Capture the cell that displays the provided text and extract its (x, y) central coordinate. 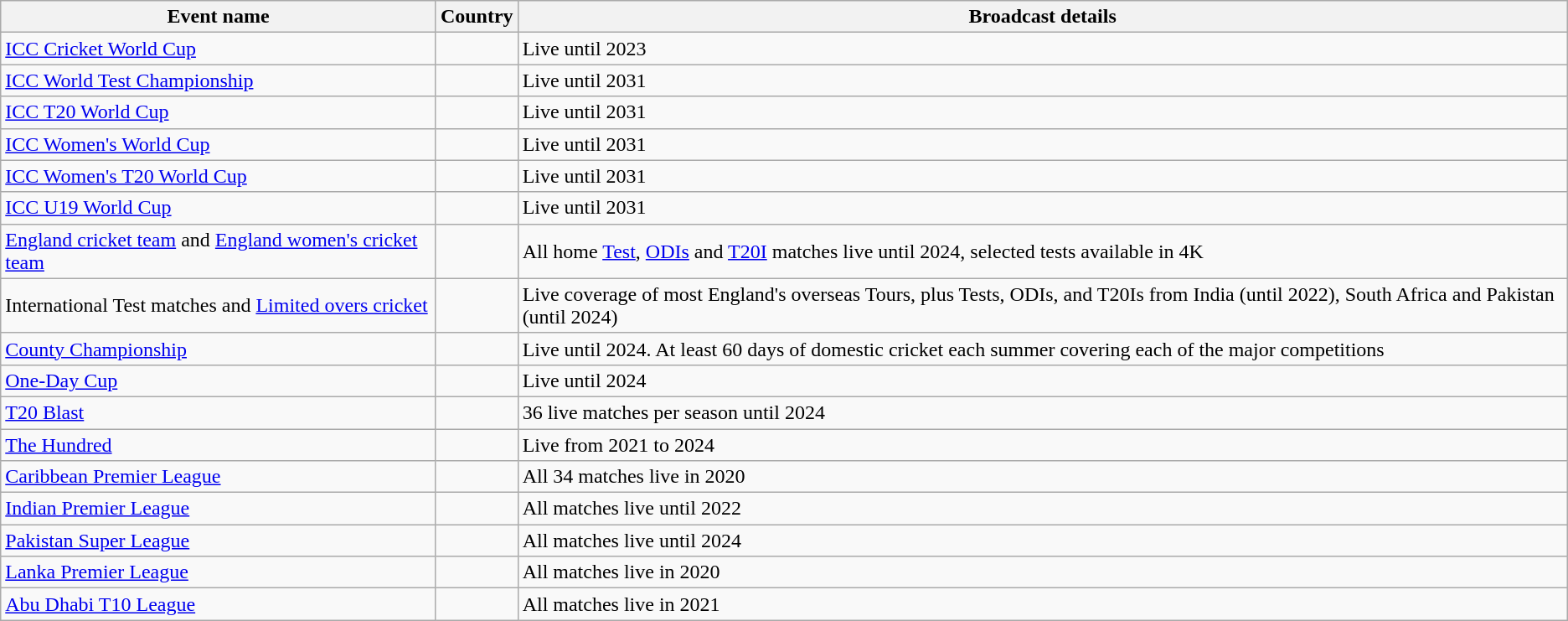
Live from 2021 to 2024 (1042, 445)
ICC Women's World Cup (219, 144)
Broadcast details (1042, 17)
All matches live in 2020 (1042, 572)
All matches live until 2022 (1042, 509)
Abu Dhabi T10 League (219, 604)
Lanka Premier League (219, 572)
Live until 2024 (1042, 380)
T20 Blast (219, 412)
ICC Cricket World Cup (219, 49)
All matches live until 2024 (1042, 541)
ICC T20 World Cup (219, 112)
36 live matches per season until 2024 (1042, 412)
All home Test, ODIs and T20I matches live until 2024, selected tests available in 4K (1042, 251)
International Test matches and Limited overs cricket (219, 305)
ICC U19 World Cup (219, 208)
Event name (219, 17)
Pakistan Super League (219, 541)
Live until 2024. At least 60 days of domestic cricket each summer covering each of the major competitions (1042, 349)
Live until 2023 (1042, 49)
One-Day Cup (219, 380)
Country (477, 17)
County Championship (219, 349)
All 34 matches live in 2020 (1042, 477)
ICC World Test Championship (219, 80)
Indian Premier League (219, 509)
ICC Women's T20 World Cup (219, 176)
The Hundred (219, 445)
England cricket team and England women's cricket team (219, 251)
All matches live in 2021 (1042, 604)
Caribbean Premier League (219, 477)
Live coverage of most England's overseas Tours, plus Tests, ODIs, and T20Is from India (until 2022), South Africa and Pakistan (until 2024) (1042, 305)
